Search for the cell housing the specified text and yield its [x, y] center coordinate. 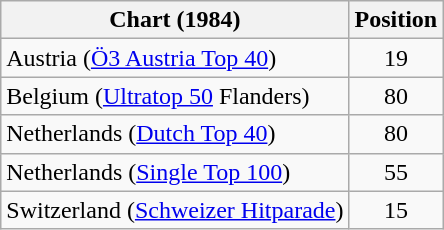
Austria (Ö3 Austria Top 40) [175, 58]
Chart (1984) [175, 20]
Netherlands (Single Top 100) [175, 172]
Switzerland (Schweizer Hitparade) [175, 210]
55 [396, 172]
Belgium (Ultratop 50 Flanders) [175, 96]
15 [396, 210]
Netherlands (Dutch Top 40) [175, 134]
19 [396, 58]
Position [396, 20]
